Capture the cell that displays the provided text and extract its (X, Y) central coordinate. 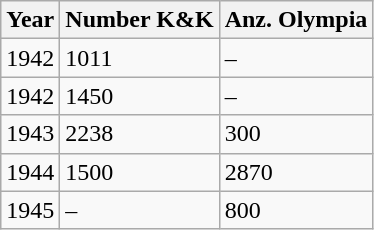
800 (296, 210)
Number K&K (140, 20)
300 (296, 134)
Year (30, 20)
2870 (296, 172)
1011 (140, 58)
2238 (140, 134)
Anz. Olympia (296, 20)
1450 (140, 96)
1500 (140, 172)
1943 (30, 134)
1945 (30, 210)
1944 (30, 172)
